Locate the cell with the specified text and output its [x, y] center coordinate. 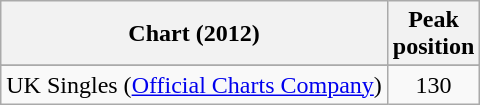
Chart (2012) [194, 34]
UK Singles (Official Charts Company) [194, 85]
Peakposition [433, 34]
130 [433, 85]
